Extract the (X, Y) coordinate from the center of the cell holding the provided text.  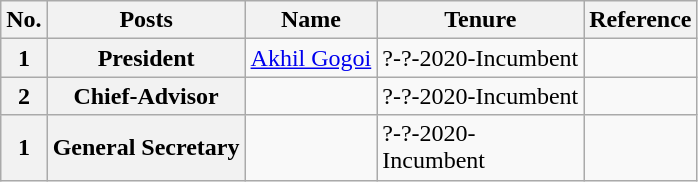
President (146, 58)
General Secretary (146, 148)
Chief-Advisor (146, 96)
2 (24, 96)
Tenure (480, 20)
No. (24, 20)
Name (311, 20)
Posts (146, 20)
Akhil Gogoi (311, 58)
Reference (640, 20)
